Pinpoint the cell where the given text exists, returning its (X, Y) midpoint coordinate. 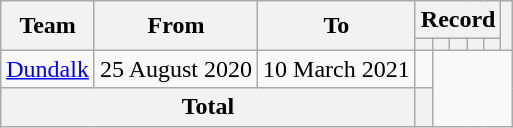
Total (208, 107)
Dundalk (48, 69)
10 March 2021 (337, 69)
Record (458, 20)
From (176, 26)
25 August 2020 (176, 69)
Team (48, 26)
To (337, 26)
